Determine the [X, Y] coordinate at the center of the cell enclosing the given text.  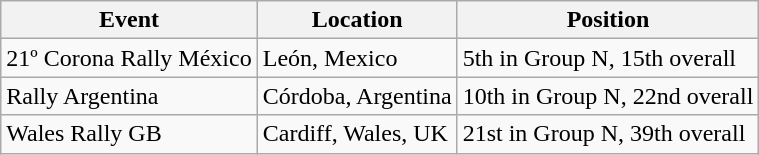
Event [129, 20]
Position [608, 20]
Córdoba, Argentina [357, 96]
21º Corona Rally México [129, 58]
Cardiff, Wales, UK [357, 134]
21st in Group N, 39th overall [608, 134]
Rally Argentina [129, 96]
León, Mexico [357, 58]
Location [357, 20]
10th in Group N, 22nd overall [608, 96]
5th in Group N, 15th overall [608, 58]
Wales Rally GB [129, 134]
